Extract the (X, Y) coordinate from the center of the cell holding the provided text.  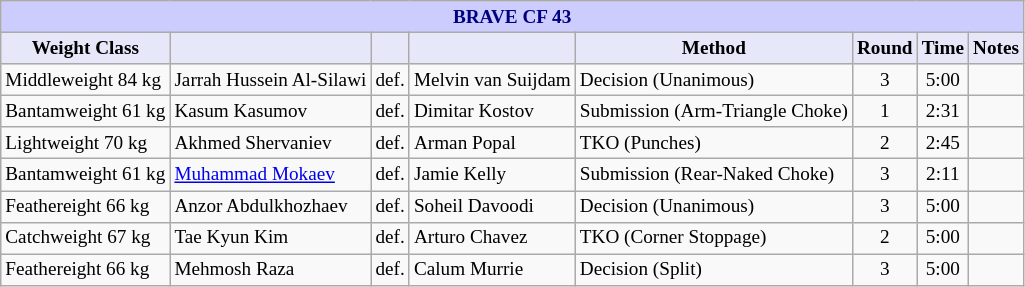
Mehmosh Raza (270, 270)
Round (884, 48)
2:45 (942, 143)
Muhammad Mokaev (270, 175)
BRAVE CF 43 (512, 17)
Middleweight 84 kg (86, 80)
1 (884, 111)
Catchweight 67 kg (86, 238)
Lightweight 70 kg (86, 143)
Anzor Abdulkhozhaev (270, 206)
Arman Popal (492, 143)
2:31 (942, 111)
Submission (Arm-Triangle Choke) (714, 111)
Tae Kyun Kim (270, 238)
Decision (Split) (714, 270)
Melvin van Suijdam (492, 80)
Jarrah Hussein Al-Silawi (270, 80)
Jamie Kelly (492, 175)
Calum Murrie (492, 270)
Weight Class (86, 48)
Soheil Davoodi (492, 206)
Kasum Kasumov (270, 111)
Akhmed Shervaniev (270, 143)
TKO (Corner Stoppage) (714, 238)
TKO (Punches) (714, 143)
Time (942, 48)
2:11 (942, 175)
Notes (996, 48)
Dimitar Kostov (492, 111)
Submission (Rear-Naked Choke) (714, 175)
Arturo Chavez (492, 238)
Method (714, 48)
